Determine the [X, Y] coordinate at the center of the cell enclosing the given text.  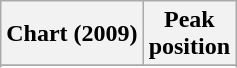
Chart (2009) [72, 34]
Peakposition [189, 34]
